Detect which cell encompasses the target text, then output its (x, y) center coordinate. 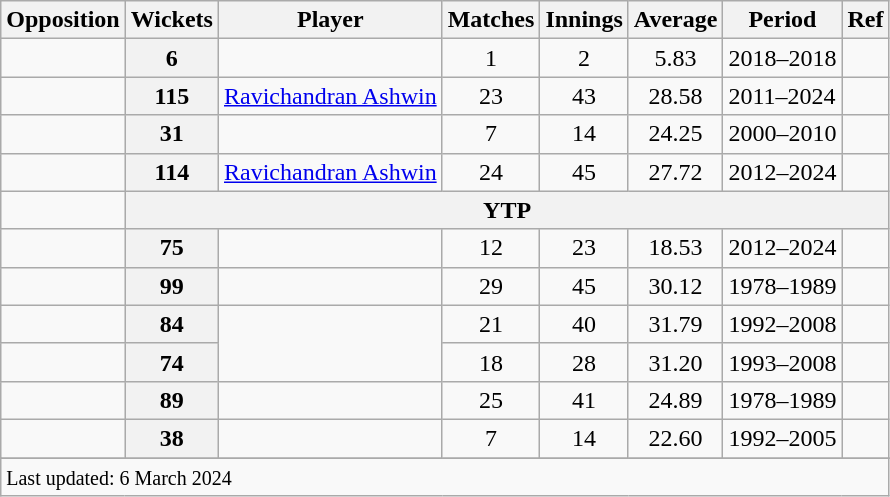
74 (172, 362)
29 (491, 286)
114 (172, 172)
Period (782, 20)
31.79 (676, 324)
Matches (491, 20)
24 (491, 172)
30.12 (676, 286)
YTP (507, 210)
Average (676, 20)
6 (172, 58)
31 (172, 134)
28 (584, 362)
2 (584, 58)
18 (491, 362)
25 (491, 400)
115 (172, 96)
24.89 (676, 400)
99 (172, 286)
89 (172, 400)
5.83 (676, 58)
Ref (866, 20)
Wickets (172, 20)
24.25 (676, 134)
Opposition (63, 20)
1992–2008 (782, 324)
31.20 (676, 362)
43 (584, 96)
22.60 (676, 438)
2011–2024 (782, 96)
1 (491, 58)
21 (491, 324)
75 (172, 248)
28.58 (676, 96)
Last updated: 6 March 2024 (445, 477)
40 (584, 324)
1992–2005 (782, 438)
18.53 (676, 248)
2000–2010 (782, 134)
1993–2008 (782, 362)
84 (172, 324)
38 (172, 438)
Innings (584, 20)
12 (491, 248)
Player (330, 20)
41 (584, 400)
27.72 (676, 172)
2018–2018 (782, 58)
